From the cell containing the given text, extract its center point as (x, y) coordinate. 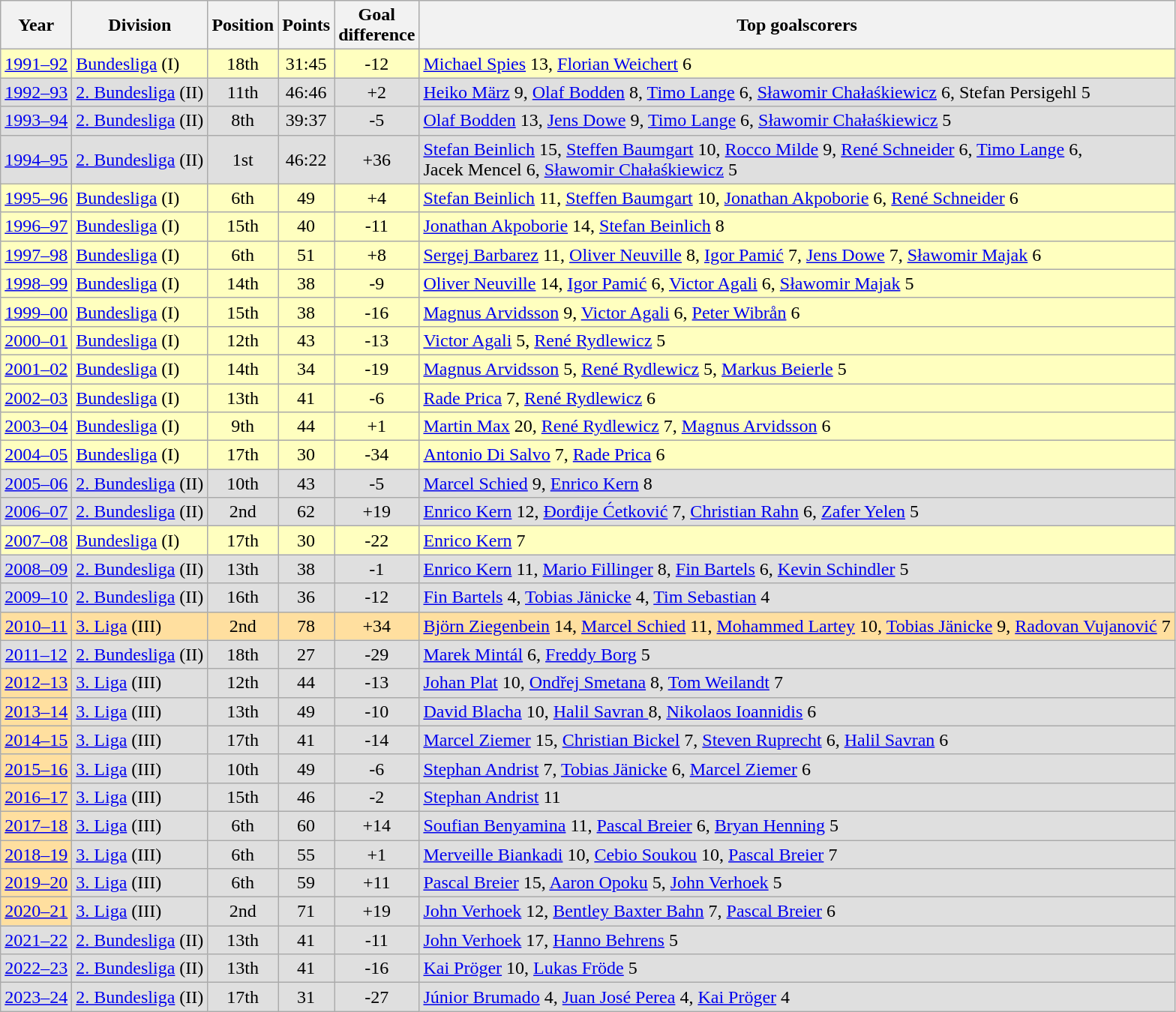
Oliver Neuville 14, Igor Pamić 6, Victor Agali 6, Sławomir Majak 5 (796, 283)
Marcel Schied 9, Enrico Kern 8 (796, 484)
2002–03 (36, 398)
-9 (376, 283)
40 (306, 226)
1996–97 (36, 226)
-10 (376, 711)
Jonathan Akpoborie 14, Stefan Beinlich 8 (796, 226)
1st (243, 159)
2022–23 (36, 969)
31 (306, 997)
+8 (376, 255)
Enrico Kern 12, Đorđije Ćetković 7, Christian Rahn 6, Zafer Yelen 5 (796, 512)
-29 (376, 654)
2010–11 (36, 626)
Goaldifference (376, 25)
Antonio Di Salvo 7, Rade Prica 6 (796, 455)
Magnus Arvidsson 9, Victor Agali 6, Peter Wibrån 6 (796, 312)
1993–94 (36, 121)
+34 (376, 626)
-2 (376, 797)
-1 (376, 569)
Heiko März 9, Olaf Bodden 8, Timo Lange 6, Sławomir Chałaśkiewicz 6, Stefan Persigehl 5 (796, 92)
2012–13 (36, 683)
16th (243, 597)
Kai Pröger 10, Lukas Fröde 5 (796, 969)
+11 (376, 883)
1992–93 (36, 92)
+14 (376, 825)
-14 (376, 740)
59 (306, 883)
-22 (376, 540)
Marek Mintál 6, Freddy Borg 5 (796, 654)
2007–08 (36, 540)
1998–99 (36, 283)
2021–22 (36, 940)
-34 (376, 455)
46:22 (306, 159)
Division (139, 25)
2015–16 (36, 768)
+36 (376, 159)
+2 (376, 92)
Enrico Kern 7 (796, 540)
78 (306, 626)
Merveille Biankadi 10, Cebio Soukou 10, Pascal Breier 7 (796, 854)
39:37 (306, 121)
71 (306, 912)
1991–92 (36, 64)
Olaf Bodden 13, Jens Dowe 9, Timo Lange 6, Sławomir Chałaśkiewicz 5 (796, 121)
Stephan Andrist 7, Tobias Jänicke 6, Marcel Ziemer 6 (796, 768)
1999–00 (36, 312)
2003–04 (36, 427)
Michael Spies 13, Florian Weichert 6 (796, 64)
+4 (376, 198)
2023–24 (36, 997)
2001–02 (36, 369)
Enrico Kern 11, Mario Fillinger 8, Fin Bartels 6, Kevin Schindler 5 (796, 569)
2004–05 (36, 455)
2016–17 (36, 797)
Magnus Arvidsson 5, René Rydlewicz 5, Markus Beierle 5 (796, 369)
2011–12 (36, 654)
2019–20 (36, 883)
Soufian Benyamina 11, Pascal Breier 6, Bryan Henning 5 (796, 825)
9th (243, 427)
Johan Plat 10, Ondřej Smetana 8, Tom Weilandt 7 (796, 683)
Top goalscorers (796, 25)
Stephan Andrist 11 (796, 797)
Fin Bartels 4, Tobias Jänicke 4, Tim Sebastian 4 (796, 597)
2017–18 (36, 825)
Position (243, 25)
60 (306, 825)
Martin Max 20, René Rydlewicz 7, Magnus Arvidsson 6 (796, 427)
Year (36, 25)
31:45 (306, 64)
-19 (376, 369)
2020–21 (36, 912)
Rade Prica 7, René Rydlewicz 6 (796, 398)
2014–15 (36, 740)
1995–96 (36, 198)
Sergej Barbarez 11, Oliver Neuville 8, Igor Pamić 7, Jens Dowe 7, Sławomir Majak 6 (796, 255)
2000–01 (36, 340)
55 (306, 854)
Stefan Beinlich 11, Steffen Baumgart 10, Jonathan Akpoborie 6, René Schneider 6 (796, 198)
62 (306, 512)
34 (306, 369)
Stefan Beinlich 15, Steffen Baumgart 10, Rocco Milde 9, René Schneider 6, Timo Lange 6, Jacek Mencel 6, Sławomir Chałaśkiewicz 5 (796, 159)
8th (243, 121)
46:46 (306, 92)
Björn Ziegenbein 14, Marcel Schied 11, Mohammed Lartey 10, Tobias Jänicke 9, Radovan Vujanović 7 (796, 626)
51 (306, 255)
2008–09 (36, 569)
46 (306, 797)
John Verhoek 12, Bentley Baxter Bahn 7, Pascal Breier 6 (796, 912)
-27 (376, 997)
2009–10 (36, 597)
11th (243, 92)
2018–19 (36, 854)
2005–06 (36, 484)
Victor Agali 5, René Rydlewicz 5 (796, 340)
27 (306, 654)
1994–95 (36, 159)
2006–07 (36, 512)
Marcel Ziemer 15, Christian Bickel 7, Steven Ruprecht 6, Halil Savran 6 (796, 740)
Points (306, 25)
Júnior Brumado 4, Juan José Perea 4, Kai Pröger 4 (796, 997)
1997–98 (36, 255)
2013–14 (36, 711)
John Verhoek 17, Hanno Behrens 5 (796, 940)
David Blacha 10, Halil Savran 8, Nikolaos Ioannidis 6 (796, 711)
36 (306, 597)
Pascal Breier 15, Aaron Opoku 5, John Verhoek 5 (796, 883)
